Pinpoint the cell where the given text exists, returning its [X, Y] midpoint coordinate. 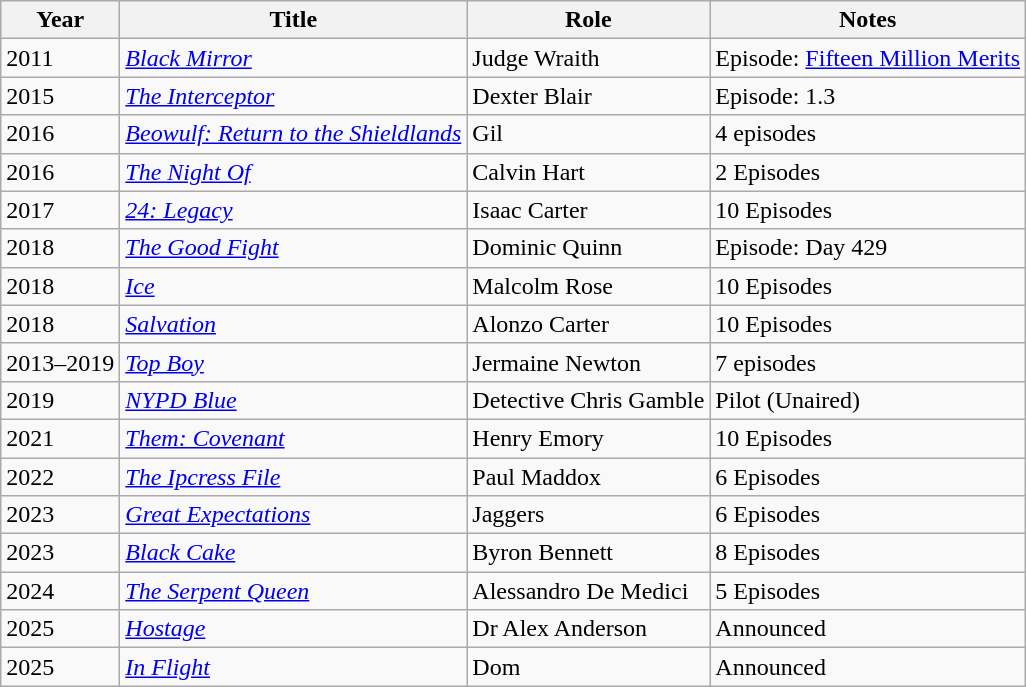
Role [588, 20]
2024 [60, 591]
Dom [588, 667]
Black Mirror [294, 58]
Ice [294, 286]
The Interceptor [294, 96]
Black Cake [294, 553]
Malcolm Rose [588, 286]
Beowulf: Return to the Shieldlands [294, 134]
Detective Chris Gamble [588, 400]
2019 [60, 400]
Alonzo Carter [588, 324]
Calvin Hart [588, 172]
The Good Fight [294, 248]
Jaggers [588, 515]
Byron Bennett [588, 553]
24: Legacy [294, 210]
Episode: Day 429 [868, 248]
Them: Covenant [294, 438]
Episode: Fifteen Million Merits [868, 58]
Dominic Quinn [588, 248]
Notes [868, 20]
2013–2019 [60, 362]
Pilot (Unaired) [868, 400]
Isaac Carter [588, 210]
The Serpent Queen [294, 591]
NYPD Blue [294, 400]
Year [60, 20]
Henry Emory [588, 438]
Dexter Blair [588, 96]
4 episodes [868, 134]
7 episodes [868, 362]
Judge Wraith [588, 58]
Top Boy [294, 362]
Hostage [294, 629]
Dr Alex Anderson [588, 629]
The Ipcress File [294, 477]
Great Expectations [294, 515]
2 Episodes [868, 172]
2017 [60, 210]
Title [294, 20]
Paul Maddox [588, 477]
2022 [60, 477]
In Flight [294, 667]
Alessandro De Medici [588, 591]
Episode: 1.3 [868, 96]
Salvation [294, 324]
2021 [60, 438]
Jermaine Newton [588, 362]
2011 [60, 58]
2015 [60, 96]
5 Episodes [868, 591]
The Night Of [294, 172]
8 Episodes [868, 553]
Gil [588, 134]
